Scan for the cell matching the given text and deliver its [X, Y] coordinate at center. 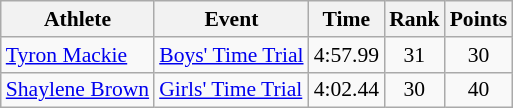
40 [479, 90]
Girls' Time Trial [231, 90]
Event [231, 19]
Boys' Time Trial [231, 55]
Time [346, 19]
Shaylene Brown [78, 90]
4:02.44 [346, 90]
Points [479, 19]
4:57.99 [346, 55]
Tyron Mackie [78, 55]
31 [414, 55]
Rank [414, 19]
Athlete [78, 19]
